Return the (X, Y) coordinate for the center point of the cell that contains the specified text.  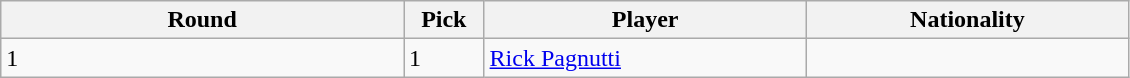
Pick (444, 20)
Rick Pagnutti (645, 58)
Player (645, 20)
Round (202, 20)
Nationality (967, 20)
